Provide the (X, Y) coordinate of the cell's center where the given text is located.  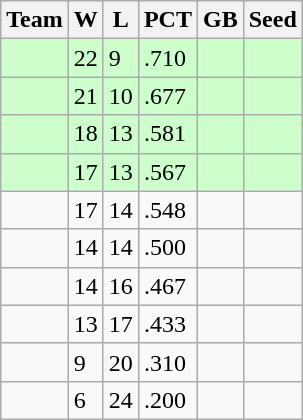
22 (86, 58)
Seed (272, 20)
.567 (168, 172)
24 (120, 400)
18 (86, 134)
21 (86, 96)
W (86, 20)
.200 (168, 400)
.677 (168, 96)
.500 (168, 248)
.710 (168, 58)
.581 (168, 134)
20 (120, 362)
.310 (168, 362)
GB (220, 20)
Team (35, 20)
L (120, 20)
16 (120, 286)
.433 (168, 324)
10 (120, 96)
.548 (168, 210)
PCT (168, 20)
.467 (168, 286)
6 (86, 400)
